Identify which cell holds the provided text, then report its [X, Y] central coordinate. 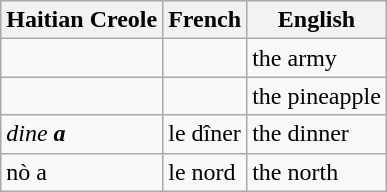
French [205, 20]
the north [317, 172]
English [317, 20]
the dinner [317, 134]
the pineapple [317, 96]
nò a [82, 172]
le nord [205, 172]
Haitian Creole [82, 20]
dine a [82, 134]
the army [317, 58]
le dîner [205, 134]
